Return the (x, y) coordinate for the center point of the cell that contains the specified text.  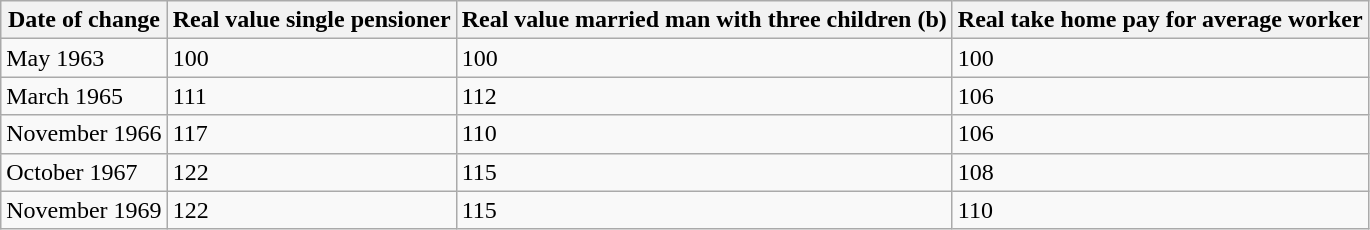
117 (312, 134)
November 1966 (84, 134)
Date of change (84, 20)
111 (312, 96)
March 1965 (84, 96)
May 1963 (84, 58)
Real take home pay for average worker (1160, 20)
Real value single pensioner (312, 20)
October 1967 (84, 172)
Real value married man with three children (b) (704, 20)
112 (704, 96)
November 1969 (84, 210)
108 (1160, 172)
